Determine the (X, Y) coordinate at the center of the cell enclosing the given text.  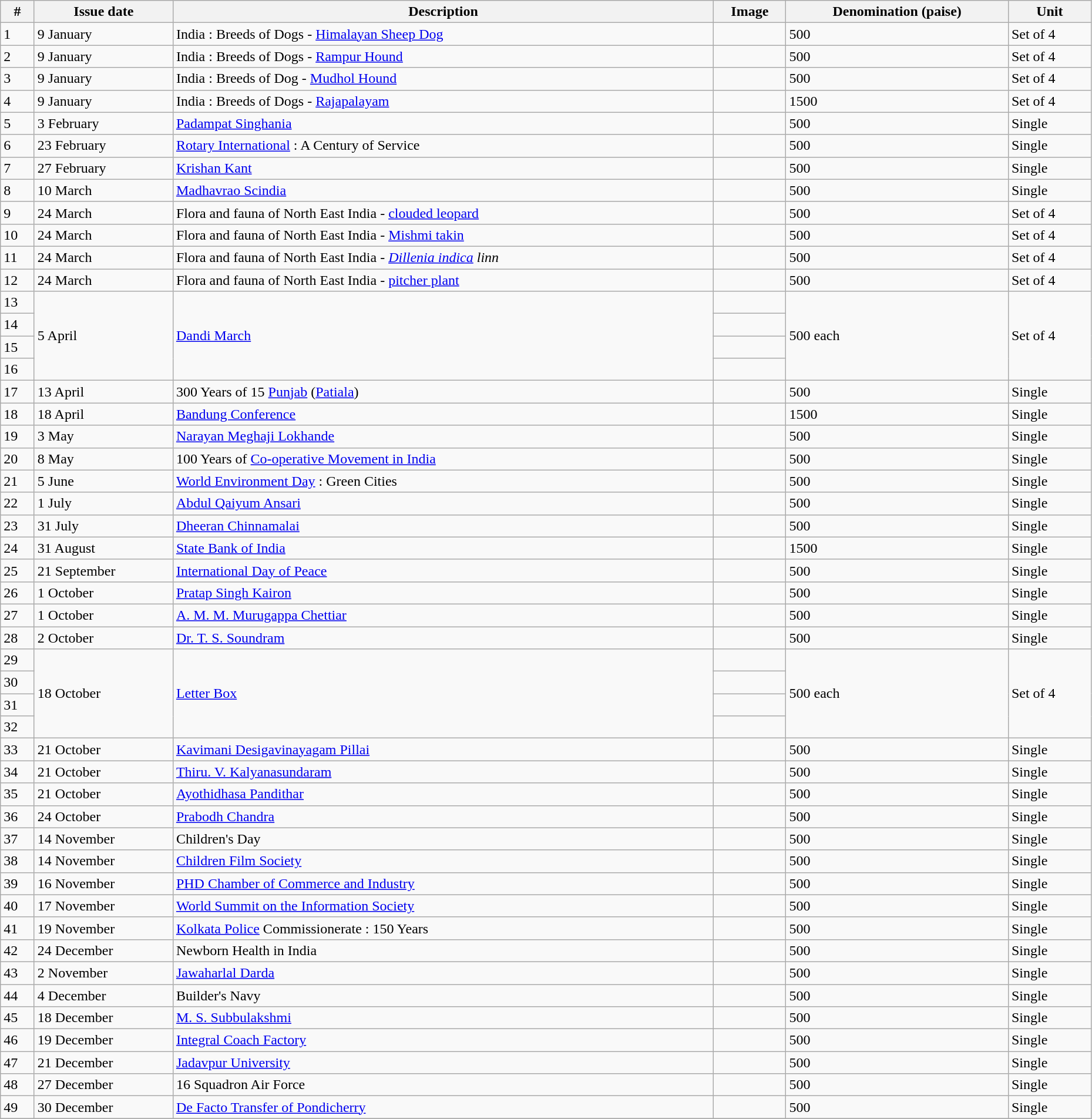
21 (18, 481)
47 (18, 1063)
20 (18, 459)
39 (18, 883)
19 (18, 436)
M. S. Subbulakshmi (443, 1018)
Flora and fauna of North East India - Mishmi takin (443, 235)
36 (18, 816)
29 (18, 660)
Krishan Kant (443, 168)
41 (18, 928)
3 May (103, 436)
Jadavpur University (443, 1063)
21 September (103, 570)
1 (18, 34)
A. M. M. Murugappa Chettiar (443, 615)
Madhavrao Scindia (443, 190)
Dandi March (443, 336)
Integral Coach Factory (443, 1040)
100 Years of Co-operative Movement in India (443, 459)
31 July (103, 526)
27 February (103, 168)
World Summit on the Information Society (443, 906)
16 November (103, 883)
49 (18, 1107)
18 December (103, 1018)
30 (18, 683)
24 (18, 548)
14 (18, 325)
India : Breeds of Dog - Mudhol Hound (443, 79)
32 (18, 727)
PHD Chamber of Commerce and Industry (443, 883)
17 (18, 392)
International Day of Peace (443, 570)
Flora and fauna of North East India - pitcher plant (443, 280)
India : Breeds of Dogs - Himalayan Sheep Dog (443, 34)
24 October (103, 816)
3 February (103, 123)
# (18, 12)
5 June (103, 481)
Image (750, 12)
46 (18, 1040)
9 (18, 213)
Jawaharlal Darda (443, 973)
4 December (103, 996)
35 (18, 794)
Flora and fauna of North East India - Dillenia indica linn (443, 257)
25 (18, 570)
Flora and fauna of North East India - clouded leopard (443, 213)
Description (443, 12)
Padampat Singhania (443, 123)
19 November (103, 928)
17 November (103, 906)
16 Squadron Air Force (443, 1085)
27 (18, 615)
5 (18, 123)
24 December (103, 950)
Kavimani Desigavinayagam Pillai (443, 750)
8 (18, 190)
42 (18, 950)
300 Years of 15 Punjab (Patiala) (443, 392)
48 (18, 1085)
23 February (103, 146)
Abdul Qaiyum Ansari (443, 503)
43 (18, 973)
6 (18, 146)
44 (18, 996)
Kolkata Police Commissionerate : 150 Years (443, 928)
30 December (103, 1107)
13 (18, 303)
21 December (103, 1063)
Builder's Navy (443, 996)
34 (18, 772)
Narayan Meghaji Lokhande (443, 436)
26 (18, 593)
38 (18, 861)
Thiru. V. Kalyanasundaram (443, 772)
2 (18, 56)
31 (18, 705)
10 (18, 235)
Prabodh Chandra (443, 816)
10 March (103, 190)
40 (18, 906)
28 (18, 637)
2 October (103, 637)
Issue date (103, 12)
1 July (103, 503)
Children's Day (443, 839)
Children Film Society (443, 861)
De Facto Transfer of Pondicherry (443, 1107)
33 (18, 750)
45 (18, 1018)
India : Breeds of Dogs - Rampur Hound (443, 56)
4 (18, 101)
12 (18, 280)
Dr. T. S. Soundram (443, 637)
2 November (103, 973)
Unit (1049, 12)
18 (18, 414)
Pratap Singh Kairon (443, 593)
27 December (103, 1085)
16 (18, 369)
Letter Box (443, 694)
31 August (103, 548)
World Environment Day : Green Cities (443, 481)
Dheeran Chinnamalai (443, 526)
5 April (103, 336)
19 December (103, 1040)
7 (18, 168)
India : Breeds of Dogs - Rajapalayam (443, 101)
8 May (103, 459)
Ayothidhasa Pandithar (443, 794)
State Bank of India (443, 548)
13 April (103, 392)
15 (18, 347)
Newborn Health in India (443, 950)
37 (18, 839)
Denomination (paise) (897, 12)
22 (18, 503)
Rotary International : A Century of Service (443, 146)
18 October (103, 694)
11 (18, 257)
18 April (103, 414)
Bandung Conference (443, 414)
23 (18, 526)
3 (18, 79)
